Search for the cell housing the specified text and yield its (x, y) center coordinate. 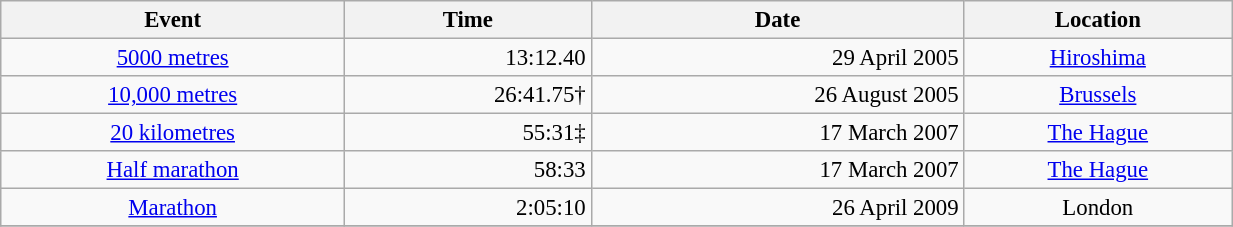
58:33 (468, 170)
Brussels (1098, 95)
Date (778, 20)
Location (1098, 20)
Half marathon (173, 170)
Time (468, 20)
5000 metres (173, 58)
2:05:10 (468, 208)
Event (173, 20)
29 April 2005 (778, 58)
13:12.40 (468, 58)
Marathon (173, 208)
26 April 2009 (778, 208)
26:41.75† (468, 95)
Hiroshima (1098, 58)
London (1098, 208)
10,000 metres (173, 95)
20 kilometres (173, 133)
55:31‡ (468, 133)
26 August 2005 (778, 95)
